Extract the (X, Y) coordinate from the center of the cell holding the provided text.  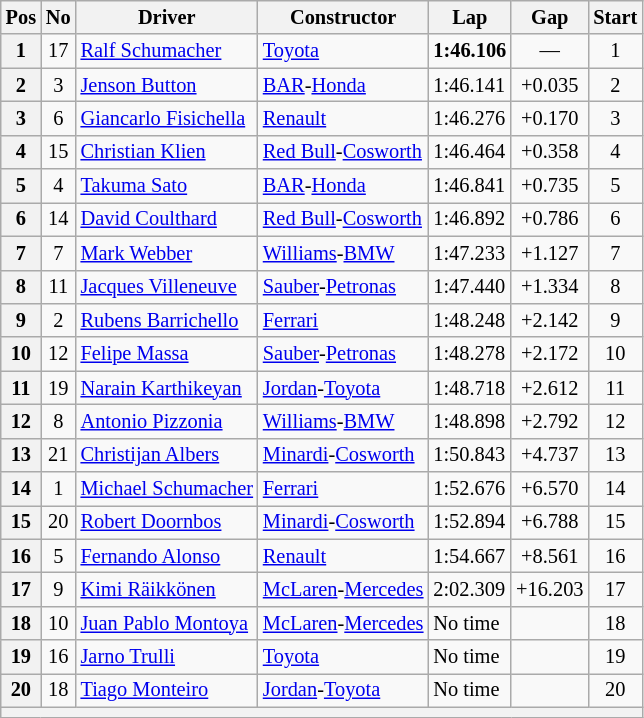
Kimi Räikkönen (167, 589)
+2.792 (550, 421)
No (58, 17)
Juan Pablo Montoya (167, 623)
Narain Karthikeyan (167, 388)
1:46.106 (470, 51)
1:46.841 (470, 186)
Ralf Schumacher (167, 51)
Felipe Massa (167, 354)
+16.203 (550, 589)
Tiago Monteiro (167, 690)
Christian Klien (167, 152)
1:46.141 (470, 85)
Giancarlo Fisichella (167, 118)
Fernando Alonso (167, 556)
1:48.278 (470, 354)
Christijan Albers (167, 455)
1:54.667 (470, 556)
1:48.898 (470, 421)
Takuma Sato (167, 186)
1:46.464 (470, 152)
2:02.309 (470, 589)
1:48.248 (470, 320)
+2.142 (550, 320)
Antonio Pizzonia (167, 421)
Driver (167, 17)
+2.172 (550, 354)
1:50.843 (470, 455)
1:47.233 (470, 253)
1:46.892 (470, 219)
+1.334 (550, 287)
+0.035 (550, 85)
+2.612 (550, 388)
+1.127 (550, 253)
— (550, 51)
Jenson Button (167, 85)
Gap (550, 17)
+4.737 (550, 455)
Robert Doornbos (167, 522)
1:52.676 (470, 489)
Start (615, 17)
Rubens Barrichello (167, 320)
+6.788 (550, 522)
Jacques Villeneuve (167, 287)
+0.170 (550, 118)
+8.561 (550, 556)
+0.735 (550, 186)
+0.786 (550, 219)
Mark Webber (167, 253)
Michael Schumacher (167, 489)
Lap (470, 17)
David Coulthard (167, 219)
+0.358 (550, 152)
1:48.718 (470, 388)
1:52.894 (470, 522)
21 (58, 455)
1:46.276 (470, 118)
Jarno Trulli (167, 657)
Pos (21, 17)
+6.570 (550, 489)
Constructor (343, 17)
1:47.440 (470, 287)
